Detect which cell encompasses the target text, then output its [X, Y] center coordinate. 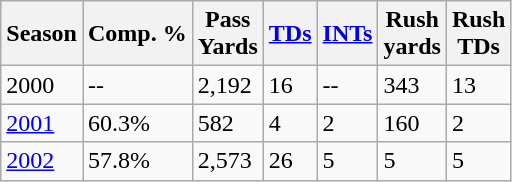
2002 [42, 161]
INTs [348, 34]
160 [412, 123]
Rushyards [412, 34]
2,573 [228, 161]
60.3% [137, 123]
57.8% [137, 161]
2000 [42, 85]
26 [290, 161]
4 [290, 123]
PassYards [228, 34]
2001 [42, 123]
Season [42, 34]
582 [228, 123]
2,192 [228, 85]
16 [290, 85]
TDs [290, 34]
343 [412, 85]
13 [478, 85]
Comp. % [137, 34]
RushTDs [478, 34]
